Search for the cell housing the specified text and yield its [x, y] center coordinate. 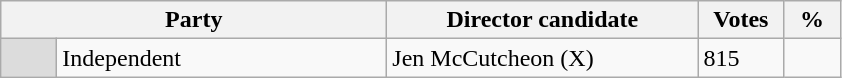
Party [194, 20]
Director candidate [542, 20]
815 [741, 58]
Independent [222, 58]
Votes [741, 20]
Jen McCutcheon (X) [542, 58]
% [812, 20]
